Capture the cell that displays the provided text and extract its (X, Y) central coordinate. 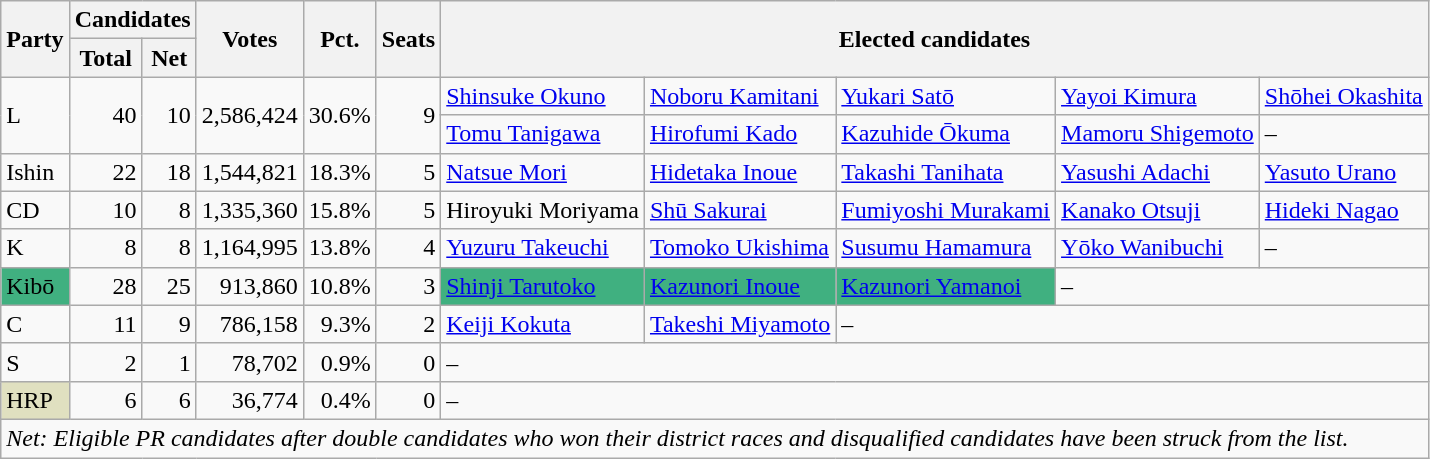
Susumu Hamamura (946, 248)
Tomu Tanigawa (543, 134)
Total (106, 58)
Natsue Mori (543, 172)
9.3% (340, 324)
1 (169, 362)
13.8% (340, 248)
11 (106, 324)
K (35, 248)
Yōko Wanibuchi (1158, 248)
Pct. (340, 39)
1,544,821 (250, 172)
Kibō (35, 286)
Seats (408, 39)
Hideki Nagao (1344, 210)
CD (35, 210)
Votes (250, 39)
Party (35, 39)
C (35, 324)
Kazunori Yamanoi (946, 286)
4 (408, 248)
15.8% (340, 210)
Net (169, 58)
10.8% (340, 286)
Keiji Kokuta (543, 324)
913,860 (250, 286)
Shū Sakurai (740, 210)
Yayoi Kimura (1158, 96)
1,164,995 (250, 248)
Fumiyoshi Murakami (946, 210)
786,158 (250, 324)
Yasuto Urano (1344, 172)
Mamoru Shigemoto (1158, 134)
Hiroyuki Moriyama (543, 210)
Elected candidates (935, 39)
0.9% (340, 362)
40 (106, 115)
Shinji Tarutoko (543, 286)
Kanako Otsuji (1158, 210)
30.6% (340, 115)
Ishin (35, 172)
Kazuhide Ōkuma (946, 134)
18.3% (340, 172)
Noboru Kamitani (740, 96)
Tomoko Ukishima (740, 248)
2,586,424 (250, 115)
3 (408, 286)
Shōhei Okashita (1344, 96)
Shinsuke Okuno (543, 96)
L (35, 115)
Yukari Satō (946, 96)
78,702 (250, 362)
HRP (35, 400)
Candidates (132, 20)
Yuzuru Takeuchi (543, 248)
18 (169, 172)
Hidetaka Inoue (740, 172)
36,774 (250, 400)
Takeshi Miyamoto (740, 324)
0.4% (340, 400)
Takashi Tanihata (946, 172)
S (35, 362)
1,335,360 (250, 210)
Yasushi Adachi (1158, 172)
Net: Eligible PR candidates after double candidates who won their district races and disqualified candidates have been struck from the list. (715, 438)
22 (106, 172)
Kazunori Inoue (740, 286)
25 (169, 286)
Hirofumi Kado (740, 134)
28 (106, 286)
